Capture the cell that displays the provided text and extract its (X, Y) central coordinate. 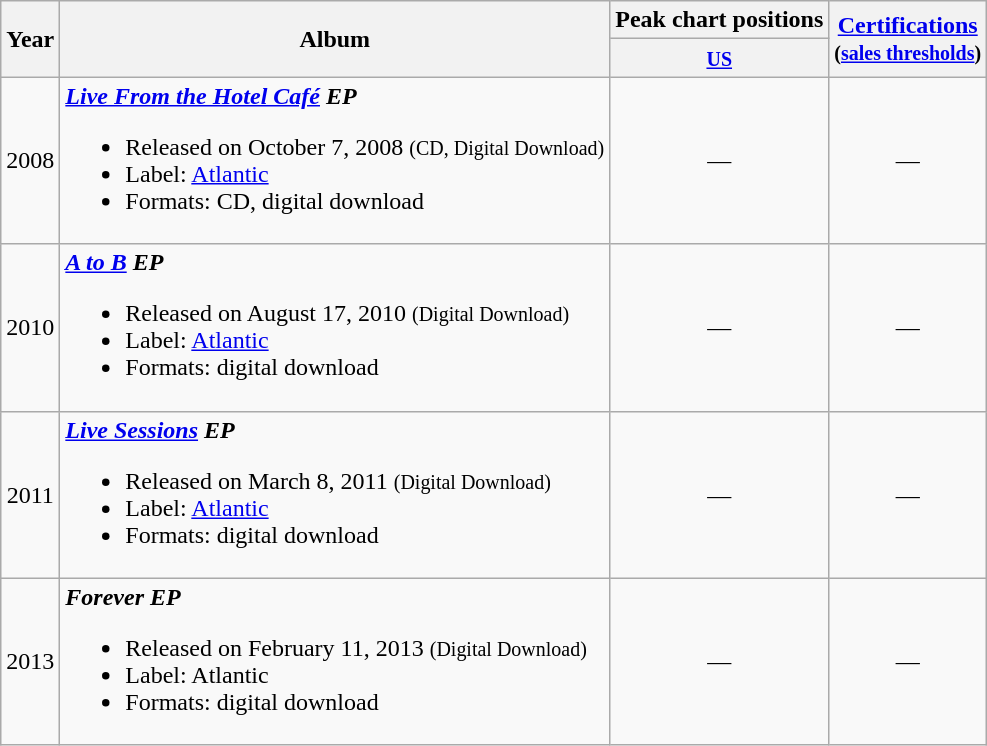
2013 (30, 662)
Album (335, 39)
2010 (30, 328)
Certifications(sales thresholds) (908, 39)
2011 (30, 494)
A to B EPReleased on August 17, 2010 (Digital Download)Label: AtlanticFormats: digital download (335, 328)
Year (30, 39)
US (720, 58)
Live Sessions EPReleased on March 8, 2011 (Digital Download)Label: AtlanticFormats: digital download (335, 494)
Peak chart positions (720, 20)
Forever EPReleased on February 11, 2013 (Digital Download)Label: AtlanticFormats: digital download (335, 662)
Live From the Hotel Café EPReleased on October 7, 2008 (CD, Digital Download)Label: AtlanticFormats: CD, digital download (335, 160)
2008 (30, 160)
